For the text-containing cell, return its midpoint in [x, y] coordinate format. 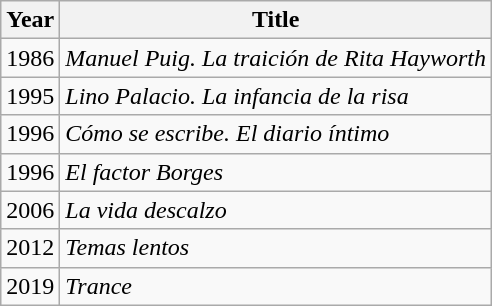
Title [276, 20]
El factor Borges [276, 172]
1995 [30, 96]
2006 [30, 210]
Lino Palacio. La infancia de la risa [276, 96]
Year [30, 20]
Manuel Puig. La traición de Rita Hayworth [276, 58]
1986 [30, 58]
Temas lentos [276, 248]
Trance [276, 286]
La vida descalzo [276, 210]
2019 [30, 286]
Cómo se escribe. El diario íntimo [276, 134]
2012 [30, 248]
